Locate the cell with the specified text and output its (X, Y) center coordinate. 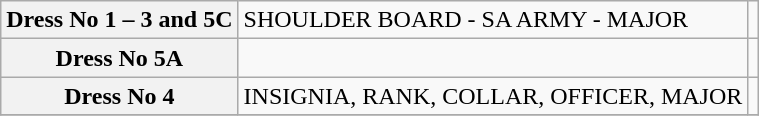
INSIGNIA, RANK, COLLAR, OFFICER, MAJOR (493, 96)
Dress No 4 (120, 96)
SHOULDER BOARD - SA ARMY - MAJOR (493, 20)
Dress No 1 – 3 and 5C (120, 20)
Dress No 5A (120, 58)
